Provide the [x, y] coordinate of the cell's center where the given text is located.  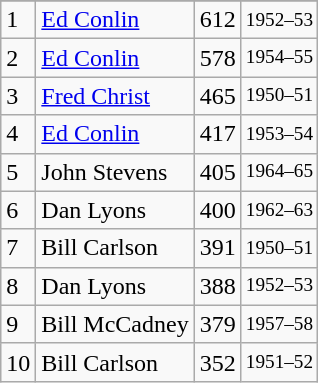
6 [18, 210]
405 [218, 172]
7 [18, 248]
5 [18, 172]
9 [18, 324]
417 [218, 134]
352 [218, 362]
1964–65 [279, 172]
465 [218, 96]
1951–52 [279, 362]
4 [18, 134]
8 [18, 286]
1 [18, 20]
3 [18, 96]
391 [218, 248]
1954–55 [279, 58]
Bill McCadney [115, 324]
388 [218, 286]
2 [18, 58]
Fred Christ [115, 96]
612 [218, 20]
John Stevens [115, 172]
10 [18, 362]
379 [218, 324]
1962–63 [279, 210]
578 [218, 58]
1953–54 [279, 134]
1957–58 [279, 324]
400 [218, 210]
